Pinpoint the cell where the given text exists, returning its [X, Y] midpoint coordinate. 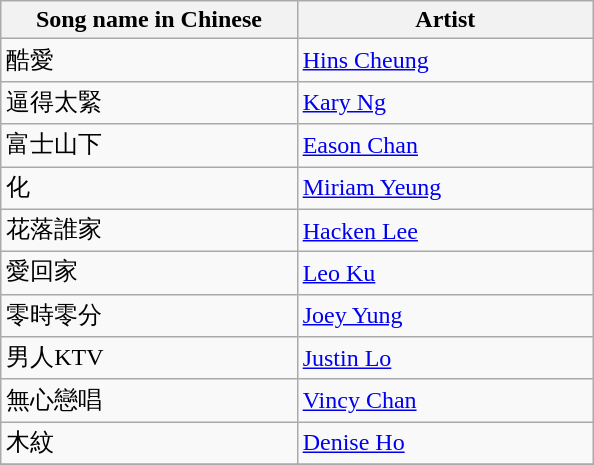
花落誰家 [149, 230]
男人KTV [149, 358]
Artist [445, 20]
Denise Ho [445, 444]
Hins Cheung [445, 60]
逼得太緊 [149, 102]
化 [149, 188]
Justin Lo [445, 358]
Eason Chan [445, 146]
零時零分 [149, 316]
Miriam Yeung [445, 188]
Kary Ng [445, 102]
Leo Ku [445, 274]
富士山下 [149, 146]
Song name in Chinese [149, 20]
Hacken Lee [445, 230]
Vincy Chan [445, 400]
無心戀唱 [149, 400]
Joey Yung [445, 316]
木紋 [149, 444]
愛回家 [149, 274]
酷愛 [149, 60]
